Determine the (x, y) coordinate at the center of the cell enclosing the given text.  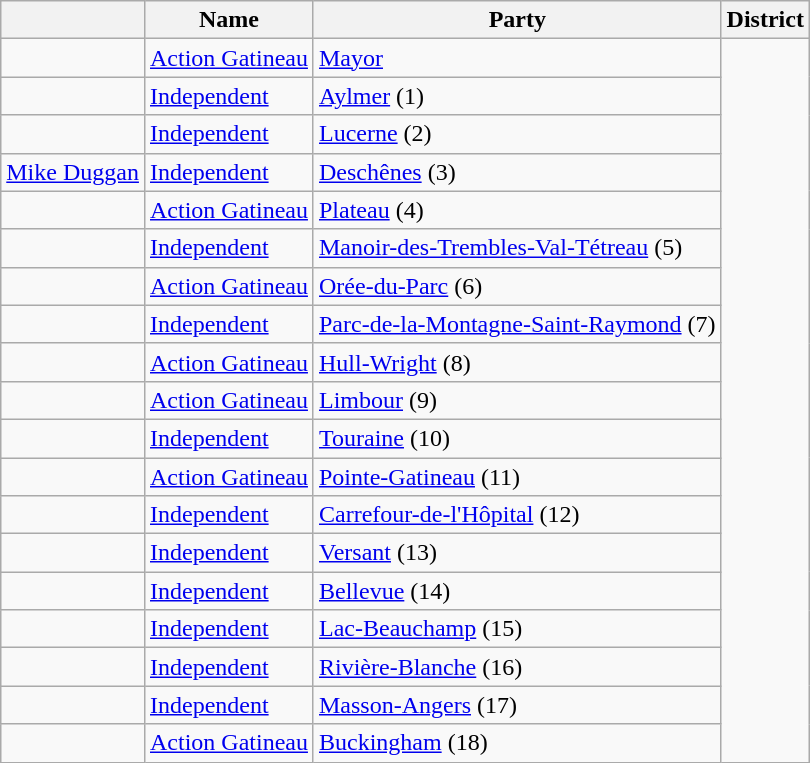
Rivière-Blanche (16) (517, 667)
Versant (13) (517, 553)
Party (517, 20)
Mayor (517, 58)
Bellevue (14) (517, 591)
Plateau (4) (517, 210)
Parc-de-la-Montagne-Saint-Raymond (7) (517, 324)
Deschênes (3) (517, 172)
Pointe-Gatineau (11) (517, 477)
Lucerne (2) (517, 134)
Hull-Wright (8) (517, 362)
Carrefour-de-l'Hôpital (12) (517, 515)
Mike Duggan (73, 172)
Name (228, 20)
District (765, 20)
Lac-Beauchamp (15) (517, 629)
Orée-du-Parc (6) (517, 286)
Manoir-des-Trembles-Val-Tétreau (5) (517, 248)
Buckingham (18) (517, 743)
Touraine (10) (517, 438)
Masson-Angers (17) (517, 705)
Aylmer (1) (517, 96)
Limbour (9) (517, 400)
